Pinpoint the cell where the given text exists, returning its (x, y) midpoint coordinate. 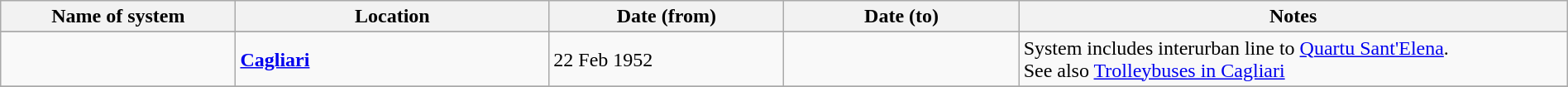
22 Feb 1952 (667, 60)
Notes (1293, 17)
Date (to) (901, 17)
Cagliari (392, 60)
Location (392, 17)
Name of system (118, 17)
System includes interurban line to Quartu Sant'Elena.See also Trolleybuses in Cagliari (1293, 60)
Date (from) (667, 17)
